Return the [X, Y] coordinate for the center point of the cell that contains the specified text.  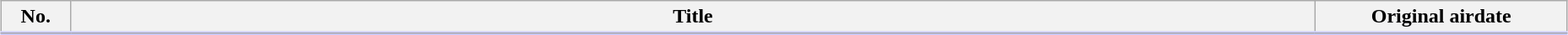
Title [693, 17]
Original airdate [1441, 17]
No. [35, 17]
